From the cell containing the given text, extract its center point as [x, y] coordinate. 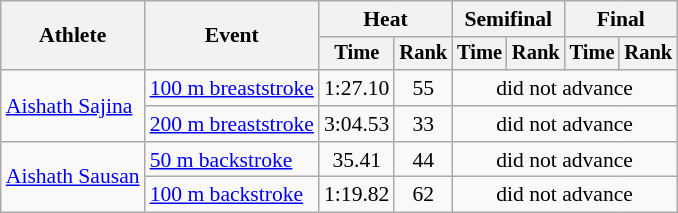
Aishath Sajina [73, 106]
1:19.82 [356, 195]
3:04.53 [356, 124]
44 [423, 160]
Athlete [73, 36]
100 m breaststroke [232, 88]
62 [423, 195]
200 m breaststroke [232, 124]
35.41 [356, 160]
Final [621, 19]
Heat [386, 19]
55 [423, 88]
33 [423, 124]
Semifinal [508, 19]
50 m backstroke [232, 160]
100 m backstroke [232, 195]
Event [232, 36]
Aishath Sausan [73, 178]
1:27.10 [356, 88]
